Detect which cell encompasses the target text, then output its [X, Y] center coordinate. 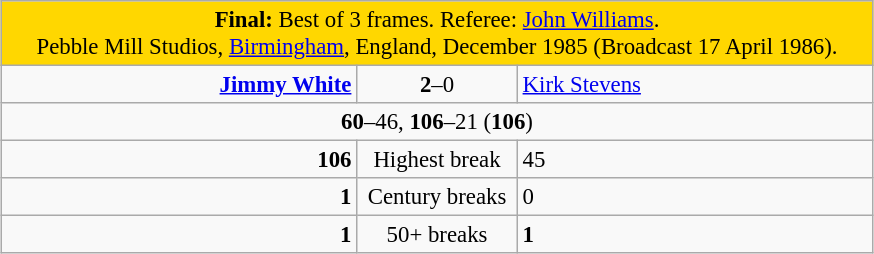
50+ breaks [438, 235]
60–46, 106–21 (106) [437, 122]
Final: Best of 3 frames. Referee: John Williams.Pebble Mill Studios, Birmingham, England, December 1985 (Broadcast 17 April 1986). [437, 34]
2–0 [438, 85]
Kirk Stevens [695, 85]
Highest break [438, 160]
Jimmy White [179, 85]
Century breaks [438, 197]
0 [695, 197]
106 [179, 160]
45 [695, 160]
